For the text-containing cell, return its midpoint in (X, Y) coordinate format. 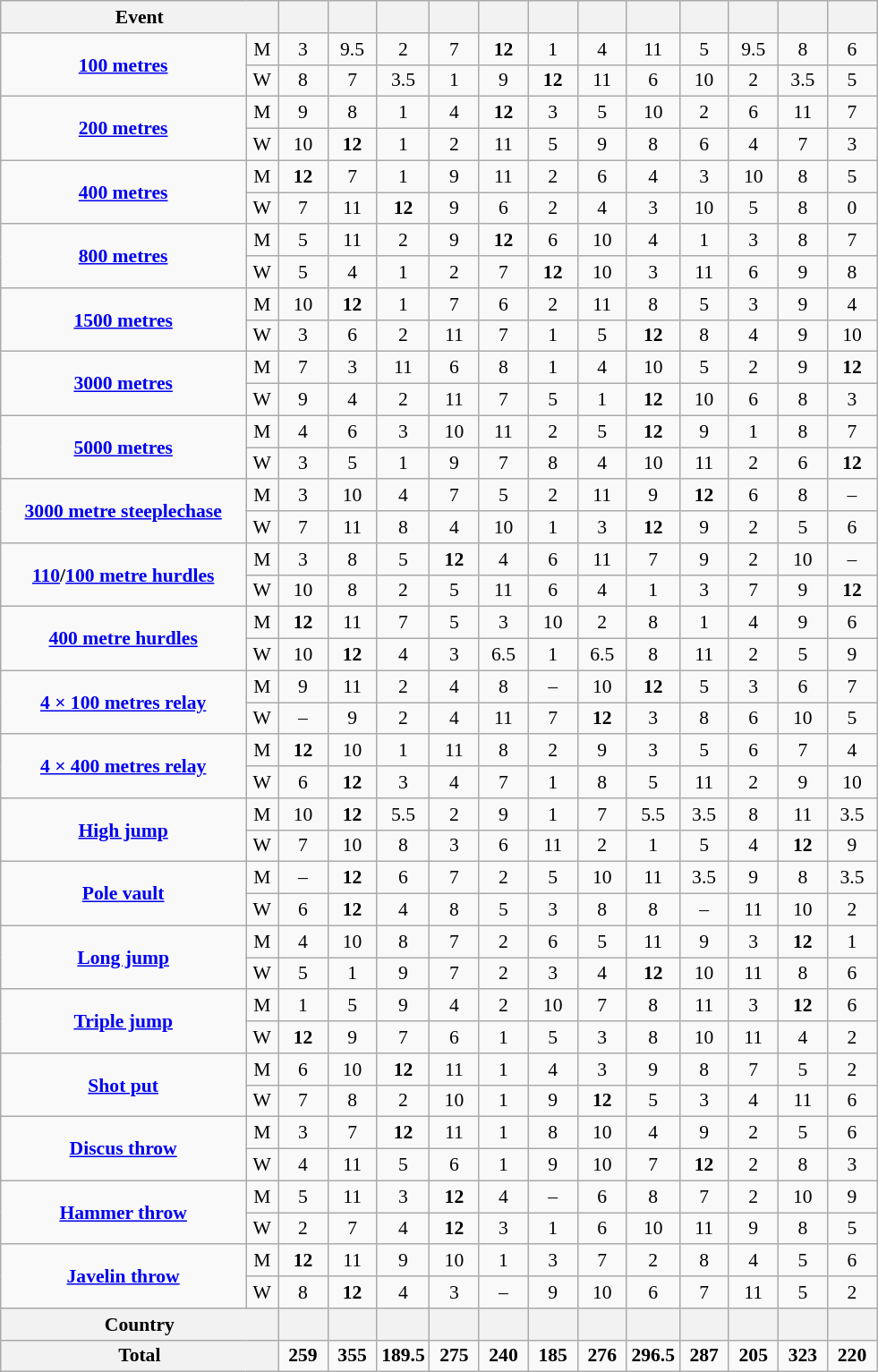
Javelin throw (124, 1276)
400 metres (124, 192)
110/100 metre hurdles (124, 575)
185 (553, 1356)
275 (455, 1356)
323 (802, 1356)
205 (754, 1356)
1500 metres (124, 320)
240 (503, 1356)
259 (303, 1356)
Shot put (124, 1085)
Event (140, 17)
220 (852, 1356)
Country (140, 1325)
Total (140, 1356)
189.5 (403, 1356)
296.5 (653, 1356)
Hammer throw (124, 1212)
High jump (124, 831)
200 metres (124, 129)
4 × 100 metres relay (124, 702)
Triple jump (124, 1022)
400 metre hurdles (124, 639)
3000 metres (124, 383)
5000 metres (124, 447)
Pole vault (124, 893)
287 (703, 1356)
355 (353, 1356)
800 metres (124, 256)
4 × 400 metres relay (124, 766)
100 metres (124, 64)
276 (601, 1356)
3000 metre steeplechase (124, 512)
Discus throw (124, 1149)
0 (852, 209)
Long jump (124, 958)
